Pinpoint the cell where the given text exists, returning its (x, y) midpoint coordinate. 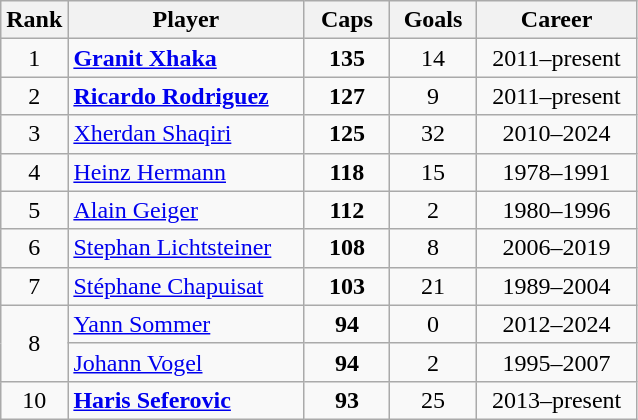
Goals (433, 20)
2013–present (556, 400)
15 (433, 172)
112 (347, 210)
2010–2024 (556, 134)
1989–2004 (556, 286)
Yann Sommer (186, 324)
6 (34, 248)
Player (186, 20)
Stephan Lichtsteiner (186, 248)
93 (347, 400)
25 (433, 400)
118 (347, 172)
10 (34, 400)
14 (433, 58)
Caps (347, 20)
Xherdan Shaqiri (186, 134)
21 (433, 286)
Ricardo Rodriguez (186, 96)
1980–1996 (556, 210)
4 (34, 172)
Stéphane Chapuisat (186, 286)
Granit Xhaka (186, 58)
0 (433, 324)
135 (347, 58)
125 (347, 134)
Alain Geiger (186, 210)
Johann Vogel (186, 362)
9 (433, 96)
127 (347, 96)
32 (433, 134)
Rank (34, 20)
Heinz Hermann (186, 172)
2012–2024 (556, 324)
3 (34, 134)
1 (34, 58)
2006–2019 (556, 248)
Career (556, 20)
5 (34, 210)
1978–1991 (556, 172)
7 (34, 286)
103 (347, 286)
Haris Seferovic (186, 400)
1995–2007 (556, 362)
108 (347, 248)
